Detect which cell encompasses the target text, then output its [x, y] center coordinate. 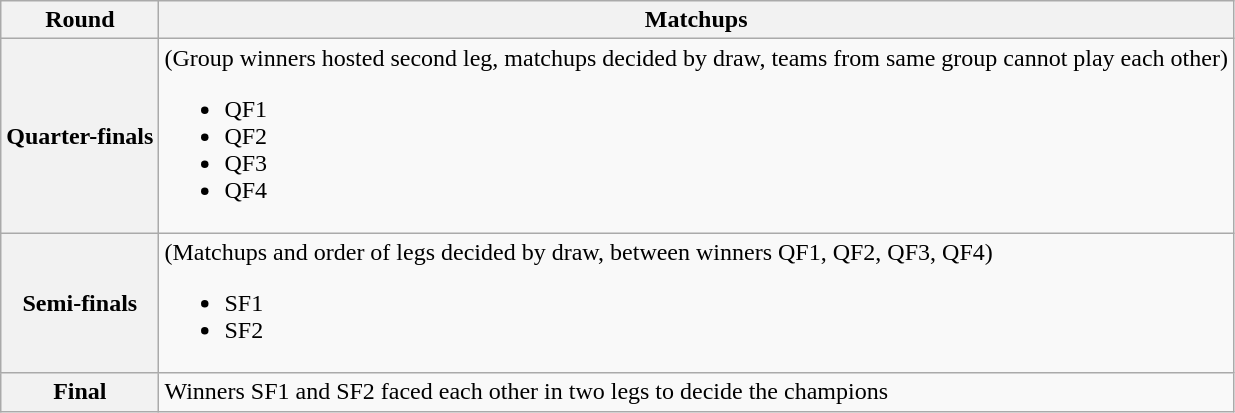
Final [80, 392]
Winners SF1 and SF2 faced each other in two legs to decide the champions [696, 392]
Quarter-finals [80, 136]
(Group winners hosted second leg, matchups decided by draw, teams from same group cannot play each other)QF1QF2QF3QF4 [696, 136]
Round [80, 20]
Semi-finals [80, 303]
(Matchups and order of legs decided by draw, between winners QF1, QF2, QF3, QF4)SF1SF2 [696, 303]
Matchups [696, 20]
